Output the [x, y] coordinate of the center of the cell containing the given text.  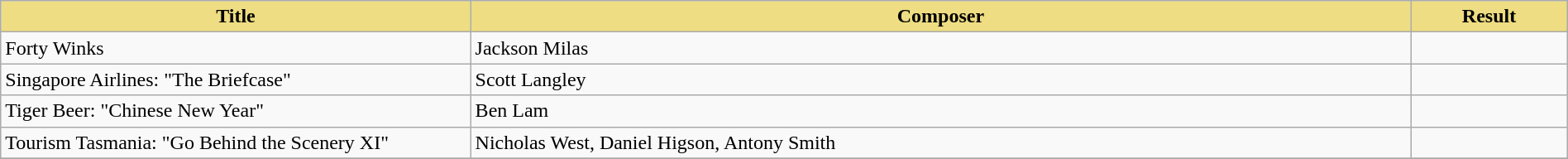
Forty Winks [236, 48]
Tiger Beer: "Chinese New Year" [236, 111]
Ben Lam [941, 111]
Nicholas West, Daniel Higson, Antony Smith [941, 142]
Result [1489, 17]
Composer [941, 17]
Title [236, 17]
Tourism Tasmania: "Go Behind the Scenery XI" [236, 142]
Scott Langley [941, 79]
Jackson Milas [941, 48]
Singapore Airlines: "The Briefcase" [236, 79]
